Search for the cell housing the specified text and yield its (X, Y) center coordinate. 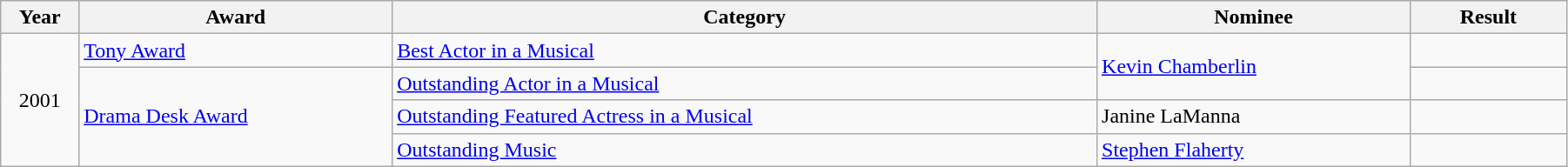
Category (745, 17)
Outstanding Music (745, 150)
Tony Award (236, 50)
Stephen Flaherty (1254, 150)
Year (40, 17)
Result (1488, 17)
Award (236, 17)
Kevin Chamberlin (1254, 67)
Best Actor in a Musical (745, 50)
Outstanding Actor in a Musical (745, 83)
Nominee (1254, 17)
2001 (40, 100)
Outstanding Featured Actress in a Musical (745, 117)
Drama Desk Award (236, 117)
Janine LaManna (1254, 117)
